Provide the (X, Y) coordinate of the cell's center where the given text is located.  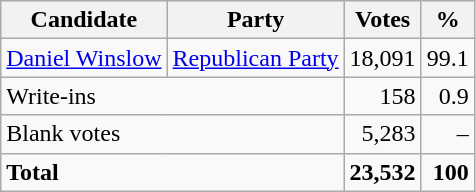
Candidate (84, 20)
0.9 (448, 96)
Votes (382, 20)
Daniel Winslow (84, 58)
18,091 (382, 58)
Republican Party (256, 58)
% (448, 20)
Blank votes (172, 134)
Total (172, 172)
158 (382, 96)
Party (256, 20)
5,283 (382, 134)
– (448, 134)
99.1 (448, 58)
Write-ins (172, 96)
23,532 (382, 172)
100 (448, 172)
